Return the [X, Y] coordinate for the center point of the cell that contains the specified text.  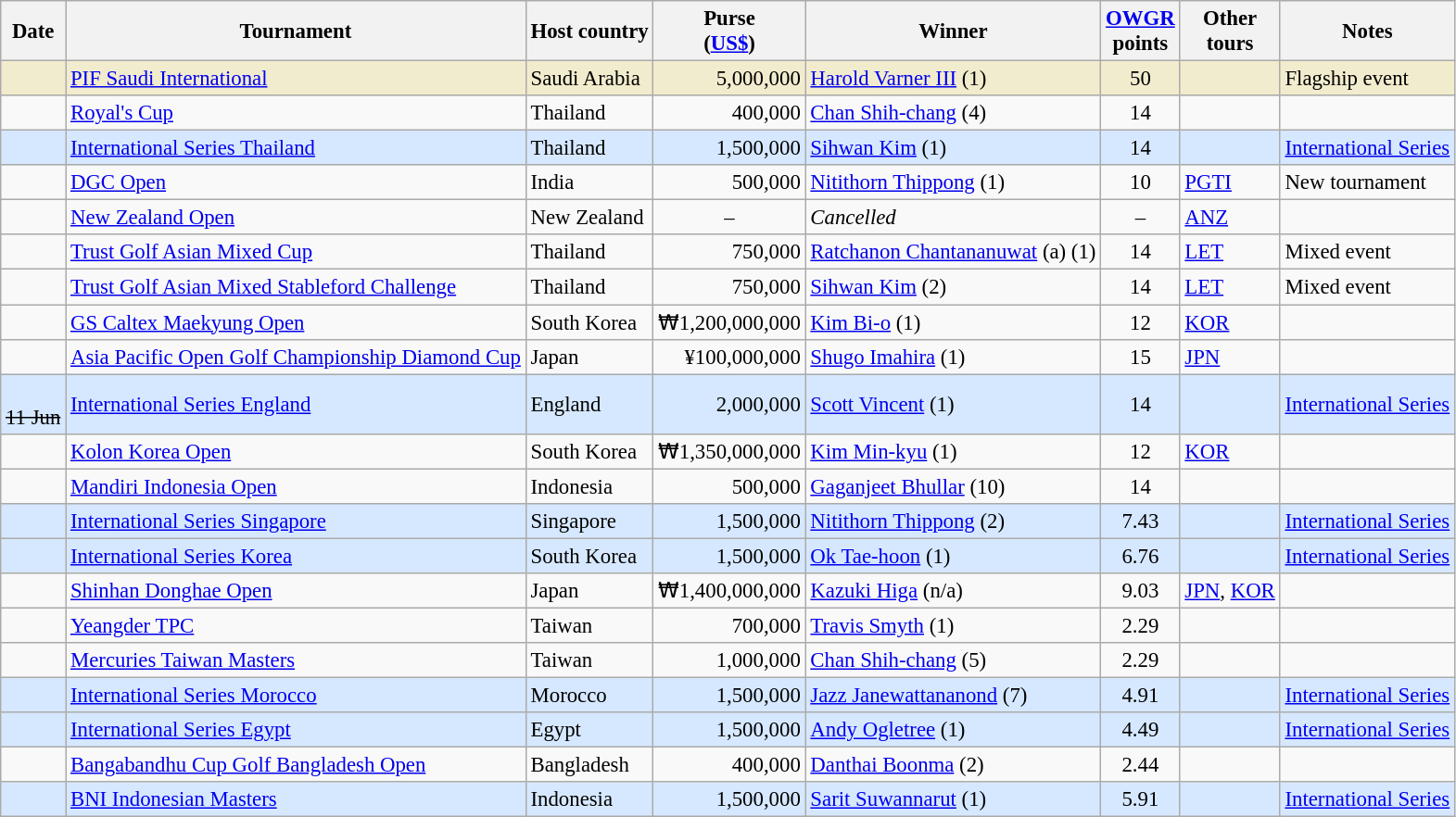
International Series Egypt [297, 730]
₩1,400,000,000 [729, 591]
Scott Vincent (1) [953, 404]
Singapore [589, 522]
5,000,000 [729, 79]
International Series England [297, 404]
Royal's Cup [297, 113]
International Series Morocco [297, 696]
Saudi Arabia [589, 79]
England [589, 404]
15 [1140, 357]
Kim Min-kyu (1) [953, 451]
¥100,000,000 [729, 357]
Mandiri Indonesia Open [297, 486]
JPN, KOR [1230, 591]
International Series Singapore [297, 522]
9.03 [1140, 591]
Chan Shih-chang (5) [953, 660]
Asia Pacific Open Golf Championship Diamond Cup [297, 357]
Egypt [589, 730]
GS Caltex Maekyung Open [297, 322]
Mercuries Taiwan Masters [297, 660]
Sarit Suwannarut (1) [953, 799]
Flagship event [1367, 79]
₩1,200,000,000 [729, 322]
Date [33, 31]
₩1,350,000,000 [729, 451]
Shugo Imahira (1) [953, 357]
Sihwan Kim (1) [953, 148]
Tournament [297, 31]
Host country [589, 31]
11 Jun [33, 404]
Nitithorn Thippong (1) [953, 182]
Andy Ogletree (1) [953, 730]
New tournament [1367, 182]
ANZ [1230, 218]
Sihwan Kim (2) [953, 287]
OWGRpoints [1140, 31]
Nitithorn Thippong (2) [953, 522]
Morocco [589, 696]
Notes [1367, 31]
Cancelled [953, 218]
Winner [953, 31]
BNI Indonesian Masters [297, 799]
Kolon Korea Open [297, 451]
Trust Golf Asian Mixed Stableford Challenge [297, 287]
Yeangder TPC [297, 625]
4.91 [1140, 696]
Chan Shih-chang (4) [953, 113]
50 [1140, 79]
2.44 [1140, 765]
Kim Bi-o (1) [953, 322]
JPN [1230, 357]
10 [1140, 182]
Othertours [1230, 31]
Shinhan Donghae Open [297, 591]
Travis Smyth (1) [953, 625]
New Zealand Open [297, 218]
International Series Thailand [297, 148]
Purse(US$) [729, 31]
India [589, 182]
PGTI [1230, 182]
Bangladesh [589, 765]
Bangabandhu Cup Golf Bangladesh Open [297, 765]
6.76 [1140, 556]
700,000 [729, 625]
PIF Saudi International [297, 79]
4.49 [1140, 730]
Ok Tae-hoon (1) [953, 556]
Jazz Janewattananond (7) [953, 696]
Harold Varner III (1) [953, 79]
Trust Golf Asian Mixed Cup [297, 253]
5.91 [1140, 799]
Kazuki Higa (n/a) [953, 591]
Danthai Boonma (2) [953, 765]
1,000,000 [729, 660]
Ratchanon Chantananuwat (a) (1) [953, 253]
2,000,000 [729, 404]
International Series Korea [297, 556]
DGC Open [297, 182]
New Zealand [589, 218]
7.43 [1140, 522]
Gaganjeet Bhullar (10) [953, 486]
